From the cell containing the given text, extract its center point as [x, y] coordinate. 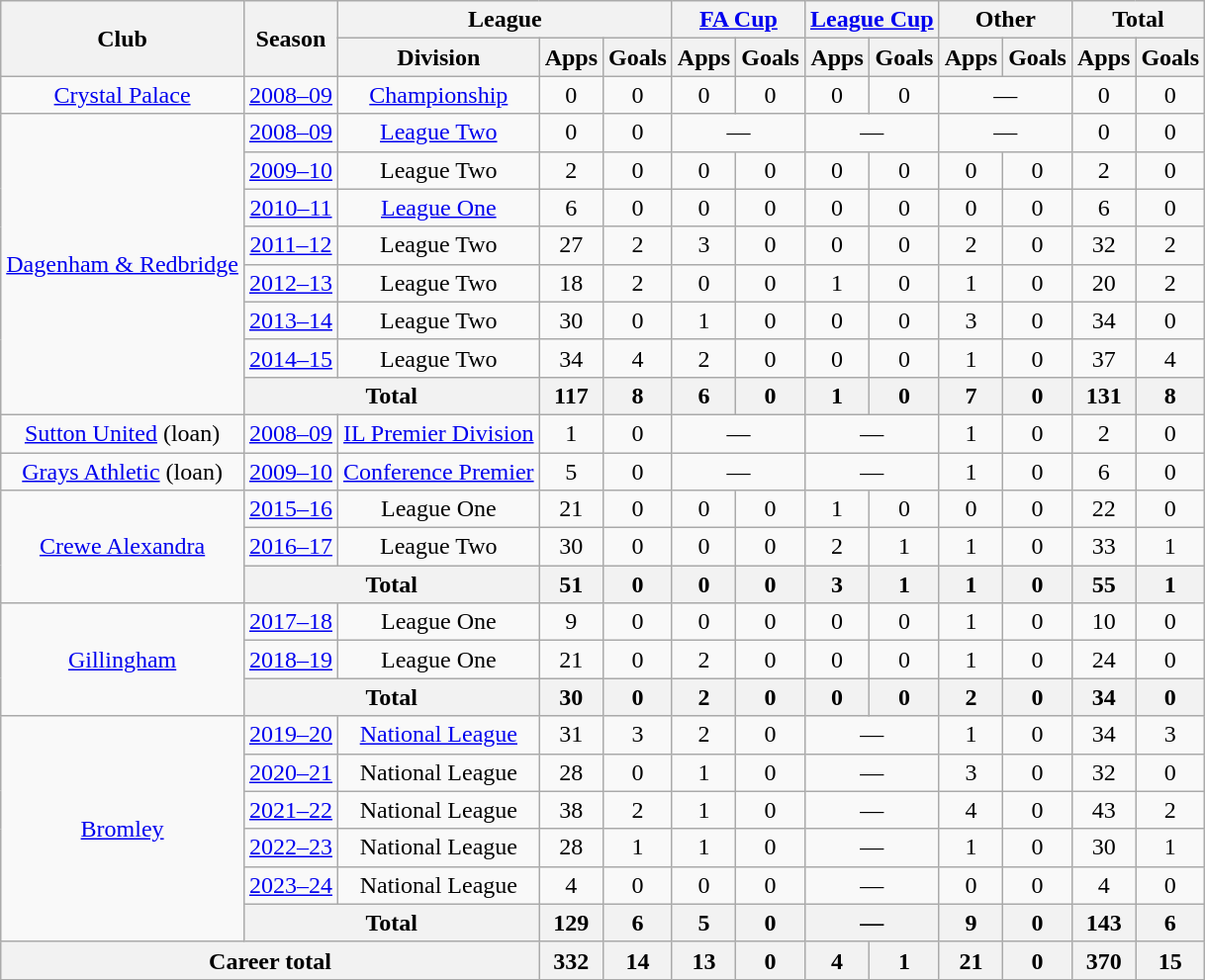
2022–23 [291, 847]
2018–19 [291, 660]
37 [1103, 358]
FA Cup [738, 20]
13 [703, 960]
Dagenham & Redbridge [123, 264]
117 [571, 396]
18 [571, 283]
31 [571, 735]
2016–17 [291, 547]
2012–13 [291, 283]
2019–20 [291, 735]
55 [1103, 584]
22 [1103, 509]
Season [291, 39]
10 [1103, 622]
Career total [270, 960]
Crystal Palace [123, 95]
38 [571, 810]
2011–12 [291, 245]
2013–14 [291, 320]
2023–24 [291, 885]
Division [438, 57]
2015–16 [291, 509]
143 [1103, 923]
33 [1103, 547]
IL Premier Division [438, 433]
2017–18 [291, 622]
370 [1103, 960]
Gillingham [123, 660]
24 [1103, 660]
51 [571, 584]
2021–22 [291, 810]
27 [571, 245]
Other [1005, 20]
Championship [438, 95]
League [505, 20]
332 [571, 960]
Sutton United (loan) [123, 433]
2020–21 [291, 772]
League Cup [872, 20]
7 [971, 396]
2014–15 [291, 358]
Club [123, 39]
20 [1103, 283]
Grays Athletic (loan) [123, 472]
14 [638, 960]
Crewe Alexandra [123, 547]
2010–11 [291, 208]
Conference Premier [438, 472]
131 [1103, 396]
43 [1103, 810]
129 [571, 923]
15 [1170, 960]
Bromley [123, 829]
